From the cell containing the given text, extract its center point as [x, y] coordinate. 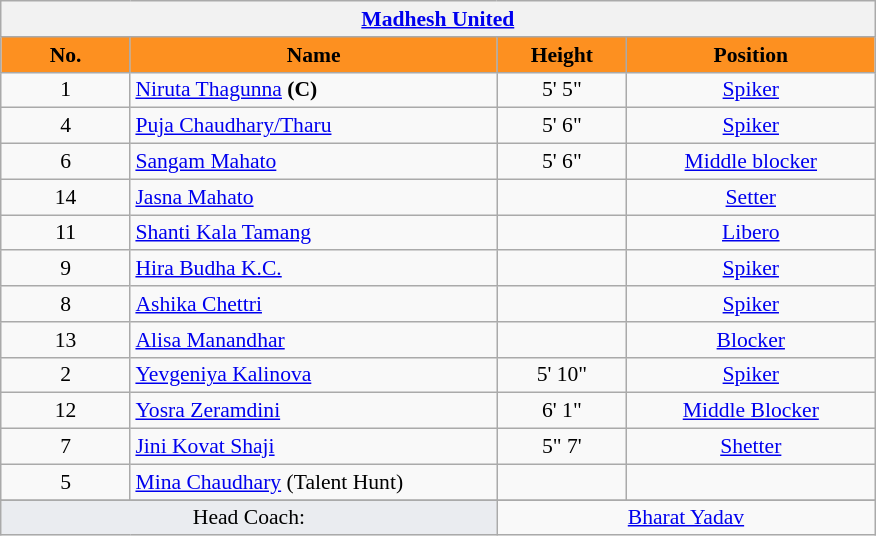
Blocker [751, 340]
7 [66, 447]
11 [66, 233]
5" 7' [562, 447]
2 [66, 375]
Ashika Chettri [314, 304]
Shanti Kala Tamang [314, 233]
Bharat Yadav [686, 518]
Mina Chaudhary (Talent Hunt) [314, 482]
Position [751, 55]
Setter [751, 197]
14 [66, 197]
Jini Kovat Shaji [314, 447]
1 [66, 90]
Hira Budha K.C. [314, 269]
5 [66, 482]
6' 1" [562, 411]
6 [66, 162]
Libero [751, 233]
4 [66, 126]
Shetter [751, 447]
No. [66, 55]
9 [66, 269]
Middle blocker [751, 162]
Alisa Manandhar [314, 340]
Height [562, 55]
Yosra Zeramdini [314, 411]
Yevgeniya Kalinova [314, 375]
5' 5" [562, 90]
Middle Blocker [751, 411]
Puja Chaudhary/Tharu [314, 126]
Niruta Thagunna (C) [314, 90]
Name [314, 55]
Head Coach: [249, 518]
Jasna Mahato [314, 197]
5' 10" [562, 375]
Sangam Mahato [314, 162]
12 [66, 411]
13 [66, 340]
8 [66, 304]
Madhesh United [438, 19]
